Pinpoint the cell where the given text exists, returning its (X, Y) midpoint coordinate. 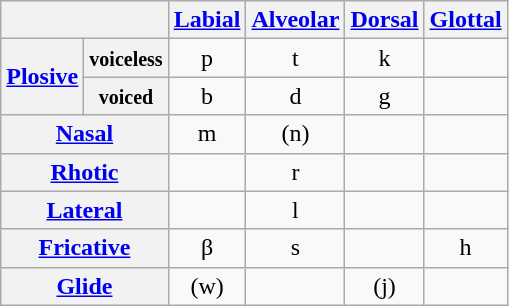
Nasal (84, 134)
(j) (384, 286)
r (296, 172)
Glottal (466, 20)
voiced (126, 96)
t (296, 58)
Glide (84, 286)
Dorsal (384, 20)
Lateral (84, 210)
(w) (207, 286)
Alveolar (296, 20)
d (296, 96)
h (466, 248)
k (384, 58)
g (384, 96)
s (296, 248)
Plosive (42, 77)
Rhotic (84, 172)
p (207, 58)
Fricative (84, 248)
(n) (296, 134)
b (207, 96)
voiceless (126, 58)
β (207, 248)
m (207, 134)
l (296, 210)
Labial (207, 20)
